Return (X, Y) of the center of cell containing provided text 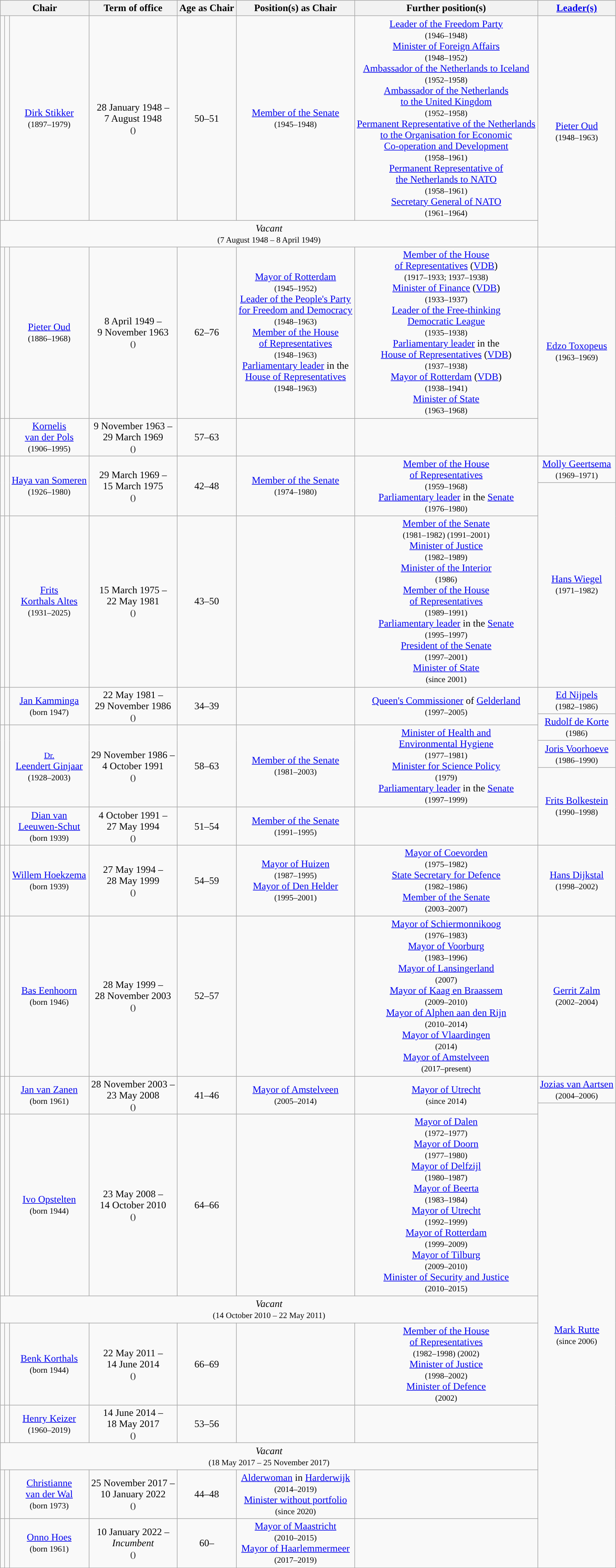
34–39 (207, 706)
52–57 (207, 996)
Kornelis van der Pols (1906–1995) (49, 437)
Mayor of Amstelveen (2005–2014) (295, 1095)
28 January 1948 – 7 August 1948 () (133, 118)
4 October 1991 – 27 May 1994 () (133, 826)
Mayor of Utrecht (since 2014) (446, 1095)
Mark Rutte (since 2006) (577, 1335)
Christianne van der Wal (born 1973) (49, 1494)
Leader(s) (577, 8)
22 May 2011 – 14 June 2014 () (133, 1364)
Frits Bolkestein (1990–1998) (577, 806)
Hans Dijkstal (1998–2002) (577, 881)
50–51 (207, 118)
Pieter Oud (1948–1963) (577, 132)
Jozias van Aartsen (2004–2006) (577, 1089)
22 May 1981 – 29 November 1986 () (133, 706)
60– (207, 1543)
Mayor of Coevorden (1975–1982) State Secretary for Defence (1982–1986) Member of the Senate (2003–2007) (446, 881)
Dr. Leendert Ginjaar (1928–2003) (49, 766)
Queen's Commissioner of Gelderland (1997–2005) (446, 706)
Age as Chair (207, 8)
Edzo Toxopeus (1963–1969) (577, 352)
64–66 (207, 1205)
Mayor of Huizen (1987–1995) Mayor of Den Helder (1995–2001) (295, 881)
Bas Eenhoorn (born 1946) (49, 996)
29 March 1969 – 15 March 1975 () (133, 486)
9 November 1963 – 29 March 1969 () (133, 437)
Benk Korthals (born 1944) (49, 1364)
Molly Geertsema (1969–1971) (577, 469)
Pieter Oud (1886–1968) (49, 333)
Member of the Senate (1981–2003) (295, 766)
Onno Hoes (born 1961) (49, 1543)
Alderwoman in Harderwijk (2014–2019) Minister without portfolio (since 2020) (295, 1494)
Vacant (14 October 2010 – 22 May 2011) (269, 1310)
Vacant (7 August 1948 – 8 April 1949) (269, 234)
Henry Keizer (1960–2019) (49, 1424)
Ed Nijpels (1982–1986) (577, 701)
27 May 1994 – 28 May 1999 () (133, 881)
10 January 2022 – Incumbent () (133, 1543)
Vacant (18 May 2017 – 25 November 2017) (269, 1456)
28 May 1999 – 28 November 2003 () (133, 996)
54–59 (207, 881)
Member of the Senate (1945–1948) (295, 118)
Jan Kamminga (born 1947) (49, 706)
Term of office (133, 8)
Haya van Someren (1926–1980) (49, 486)
66–69 (207, 1364)
Chair (45, 8)
Mayor of Maastricht (2010–2015) Mayor of Haarlemmermeer (2017–2019) (295, 1543)
Position(s) as Chair (295, 8)
Gerrit Zalm (2002–2004) (577, 996)
Member of the House of Representatives (1982–1998) (2002) Minister of Justice (1998–2002) Minister of Defence (2002) (446, 1364)
Frits Korthals Altes (1931–2025) (49, 601)
Member of the Senate (1974–1980) (295, 486)
62–76 (207, 333)
Dian van Leeuwen-Schut (born 1939) (49, 826)
53–56 (207, 1424)
57–63 (207, 437)
Willem Hoekzema (born 1939) (49, 881)
Rudolf de Korte (1986) (577, 727)
Further position(s) (446, 8)
25 November 2017 – 10 January 2022 () (133, 1494)
Ivo Opstelten (born 1944) (49, 1205)
Minister of Health and Environmental Hygiene (1977–1981) Minister for Science Policy (1979) Parliamentary leader in the Senate (1997–1999) (446, 766)
14 June 2014 – 18 May 2017 () (133, 1424)
Dirk Stikker (1897–1979) (49, 118)
42–48 (207, 486)
23 May 2008 – 14 October 2010 () (133, 1205)
15 March 1975 – 22 May 1981 () (133, 601)
Joris Voorhoeve (1986–1990) (577, 754)
28 November 2003 – 23 May 2008 () (133, 1095)
Hans Wiegel (1971–1982) (577, 585)
58–63 (207, 766)
Member of the House of Representatives (1959–1968) Parliamentary leader in the Senate (1976–1980) (446, 486)
41–46 (207, 1095)
51–54 (207, 826)
Jan van Zanen (born 1961) (49, 1095)
29 November 1986 – 4 October 1991 () (133, 766)
8 April 1949 – 9 November 1963 () (133, 333)
Member of the Senate (1991–1995) (295, 826)
44–48 (207, 1494)
43–50 (207, 601)
